Scan for the cell matching the given text and deliver its (X, Y) coordinate at center. 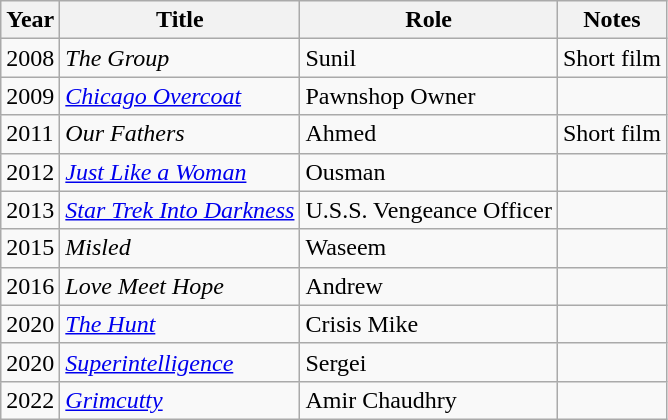
Waseem (428, 248)
Pawnshop Owner (428, 96)
Sunil (428, 58)
Star Trek Into Darkness (180, 210)
Crisis Mike (428, 324)
Superintelligence (180, 362)
Love Meet Hope (180, 286)
2016 (30, 286)
Title (180, 20)
U.S.S. Vengeance Officer (428, 210)
2015 (30, 248)
2022 (30, 400)
Ousman (428, 172)
2012 (30, 172)
Amir Chaudhry (428, 400)
2009 (30, 96)
2013 (30, 210)
Andrew (428, 286)
The Hunt (180, 324)
Just Like a Woman (180, 172)
Sergei (428, 362)
Year (30, 20)
Role (428, 20)
Notes (612, 20)
The Group (180, 58)
Ahmed (428, 134)
Chicago Overcoat (180, 96)
2011 (30, 134)
Misled (180, 248)
Our Fathers (180, 134)
Grimcutty (180, 400)
2008 (30, 58)
